Scan for the cell matching the given text and deliver its (x, y) coordinate at center. 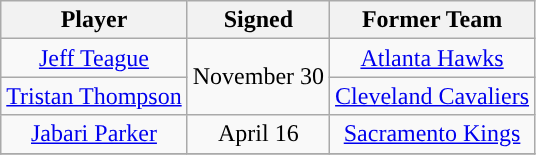
April 16 (258, 134)
November 30 (258, 77)
Cleveland Cavaliers (432, 96)
Jabari Parker (94, 134)
Former Team (432, 20)
Sacramento Kings (432, 134)
Tristan Thompson (94, 96)
Jeff Teague (94, 58)
Signed (258, 20)
Atlanta Hawks (432, 58)
Player (94, 20)
